Pinpoint the cell where the given text exists, returning its (X, Y) midpoint coordinate. 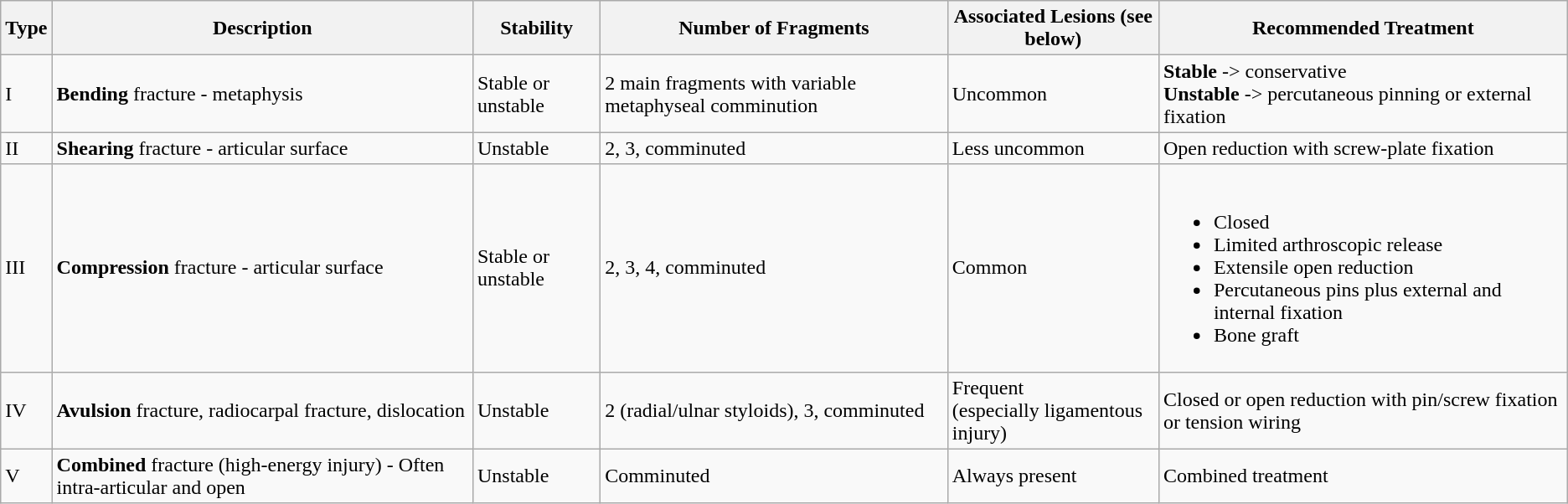
Closed or open reduction with pin/screw fixation or tension wiring (1363, 410)
III (27, 268)
Bending fracture - metaphysis (262, 94)
IV (27, 410)
V (27, 476)
Stability (536, 28)
Frequent(especially ligamentous injury) (1053, 410)
2 main fragments with variable metaphyseal comminution (774, 94)
II (27, 148)
Open reduction with screw-plate fixation (1363, 148)
Description (262, 28)
Type (27, 28)
Recommended Treatment (1363, 28)
Combined fracture (high-energy injury) - Often intra-articular and open (262, 476)
I (27, 94)
2, 3, comminuted (774, 148)
ClosedLimited arthroscopic releaseExtensile open reductionPercutaneous pins plus external and internal fixationBone graft (1363, 268)
Associated Lesions (see below) (1053, 28)
Shearing fracture - articular surface (262, 148)
Uncommon (1053, 94)
Number of Fragments (774, 28)
Avulsion fracture, radiocarpal fracture, dislocation (262, 410)
Stable -> conservativeUnstable -> percutaneous pinning or external fixation (1363, 94)
Common (1053, 268)
Combined treatment (1363, 476)
Comminuted (774, 476)
2, 3, 4, comminuted (774, 268)
Compression fracture - articular surface (262, 268)
2 (radial/ulnar styloids), 3, comminuted (774, 410)
Less uncommon (1053, 148)
Always present (1053, 476)
